For the text-containing cell, return its midpoint in [X, Y] coordinate format. 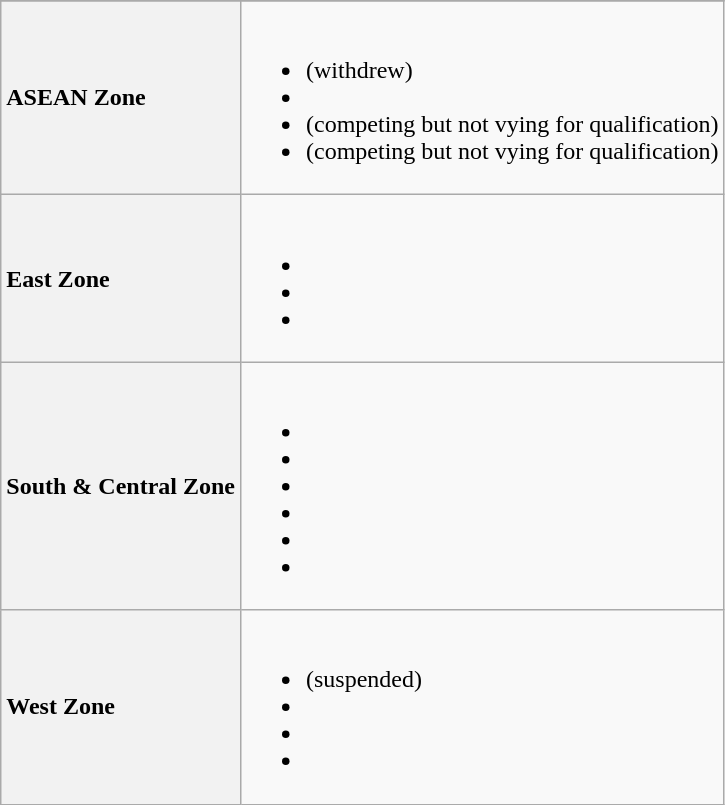
West Zone [121, 707]
ASEAN Zone [121, 98]
(withdrew) (competing but not vying for qualification) (competing but not vying for qualification) [482, 98]
East Zone [121, 278]
South & Central Zone [121, 486]
(suspended) [482, 707]
